Return the (x, y) coordinate for the center point of the cell that contains the specified text.  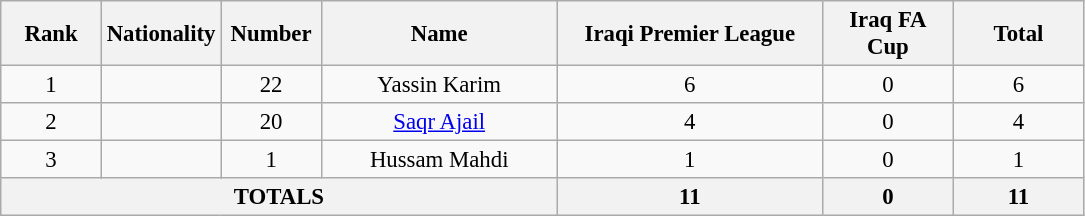
20 (272, 122)
Nationality (160, 34)
Total (1018, 34)
22 (272, 85)
TOTALS (279, 197)
3 (52, 160)
Yassin Karim (439, 85)
Name (439, 34)
Hussam Mahdi (439, 160)
Rank (52, 34)
Iraq FA Cup (888, 34)
Iraqi Premier League (690, 34)
2 (52, 122)
Number (272, 34)
Saqr Ajail (439, 122)
